Scan for the cell matching the given text and deliver its (x, y) coordinate at center. 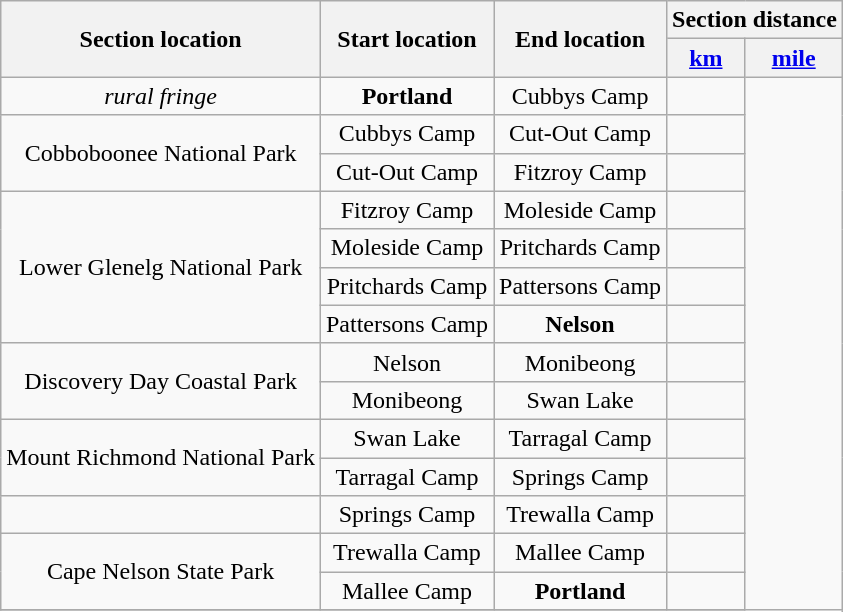
Cape Nelson State Park (161, 572)
End location (580, 39)
Discovery Day Coastal Park (161, 381)
mile (794, 58)
Mount Richmond National Park (161, 457)
Lower Glenelg National Park (161, 267)
Cobboboonee National Park (161, 153)
rural fringe (161, 96)
Start location (406, 39)
km (706, 58)
Section distance (755, 20)
Section location (161, 39)
